Output the [X, Y] coordinate of the center of the cell containing the given text.  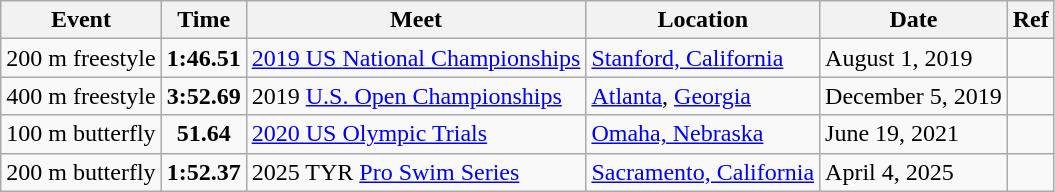
2019 US National Championships [416, 58]
June 19, 2021 [914, 134]
Atlanta, Georgia [703, 96]
400 m freestyle [81, 96]
200 m freestyle [81, 58]
April 4, 2025 [914, 172]
December 5, 2019 [914, 96]
2019 U.S. Open Championships [416, 96]
August 1, 2019 [914, 58]
200 m butterfly [81, 172]
Sacramento, California [703, 172]
Ref [1030, 20]
Meet [416, 20]
2020 US Olympic Trials [416, 134]
Stanford, California [703, 58]
1:46.51 [204, 58]
100 m butterfly [81, 134]
2025 TYR Pro Swim Series [416, 172]
51.64 [204, 134]
1:52.37 [204, 172]
Date [914, 20]
Time [204, 20]
Omaha, Nebraska [703, 134]
3:52.69 [204, 96]
Location [703, 20]
Event [81, 20]
